From the cell containing the given text, extract its center point as [X, Y] coordinate. 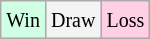
Draw [72, 20]
Win [24, 20]
Loss [126, 20]
